Extract the (X, Y) coordinate from the center of the cell holding the provided text.  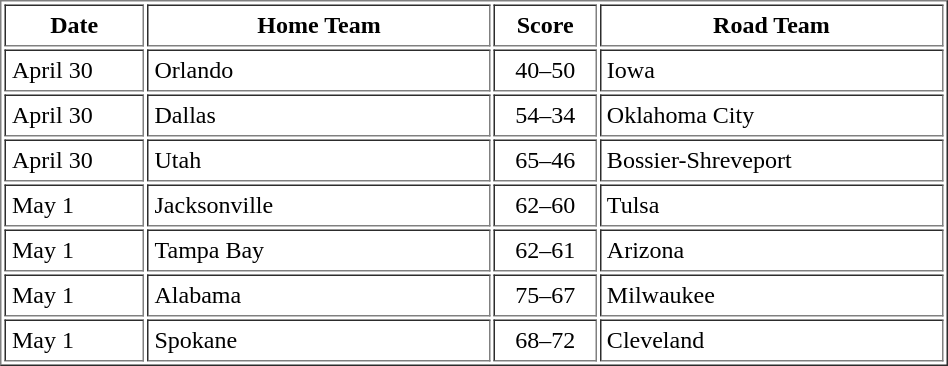
Iowa (771, 71)
Arizona (771, 251)
Milwaukee (771, 295)
Cleveland (771, 341)
Orlando (319, 71)
Road Team (771, 25)
Date (74, 25)
Tampa Bay (319, 251)
Jacksonville (319, 205)
62–60 (545, 205)
68–72 (545, 341)
Utah (319, 161)
Bossier-Shreveport (771, 161)
40–50 (545, 71)
62–61 (545, 251)
54–34 (545, 115)
Oklahoma City (771, 115)
Tulsa (771, 205)
75–67 (545, 295)
Home Team (319, 25)
Alabama (319, 295)
Dallas (319, 115)
Spokane (319, 341)
65–46 (545, 161)
Score (545, 25)
